Output the (X, Y) coordinate of the center of the cell containing the given text.  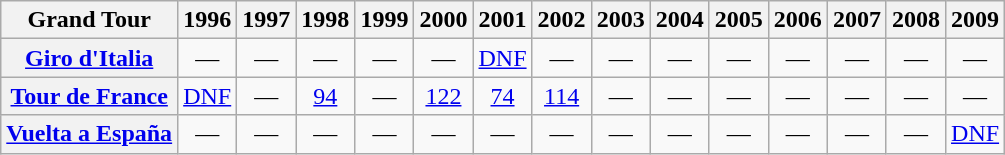
94 (326, 96)
Grand Tour (90, 20)
2003 (620, 20)
114 (562, 96)
1998 (326, 20)
Vuelta a España (90, 134)
2009 (976, 20)
74 (502, 96)
1996 (208, 20)
Giro d'Italia (90, 58)
Tour de France (90, 96)
2005 (738, 20)
1999 (384, 20)
2000 (444, 20)
2008 (916, 20)
2007 (856, 20)
2004 (680, 20)
122 (444, 96)
2001 (502, 20)
2002 (562, 20)
2006 (798, 20)
1997 (266, 20)
